Scan for the cell matching the given text and deliver its [x, y] coordinate at center. 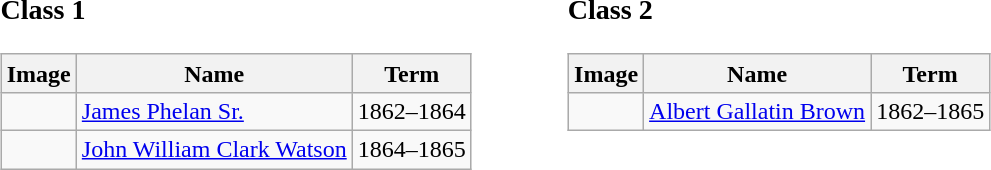
1862–1864 [412, 111]
James Phelan Sr. [214, 111]
Albert Gallatin Brown [758, 111]
1864–1865 [412, 150]
1862–1865 [930, 111]
John William Clark Watson [214, 150]
